From the cell containing the given text, extract its center point as [x, y] coordinate. 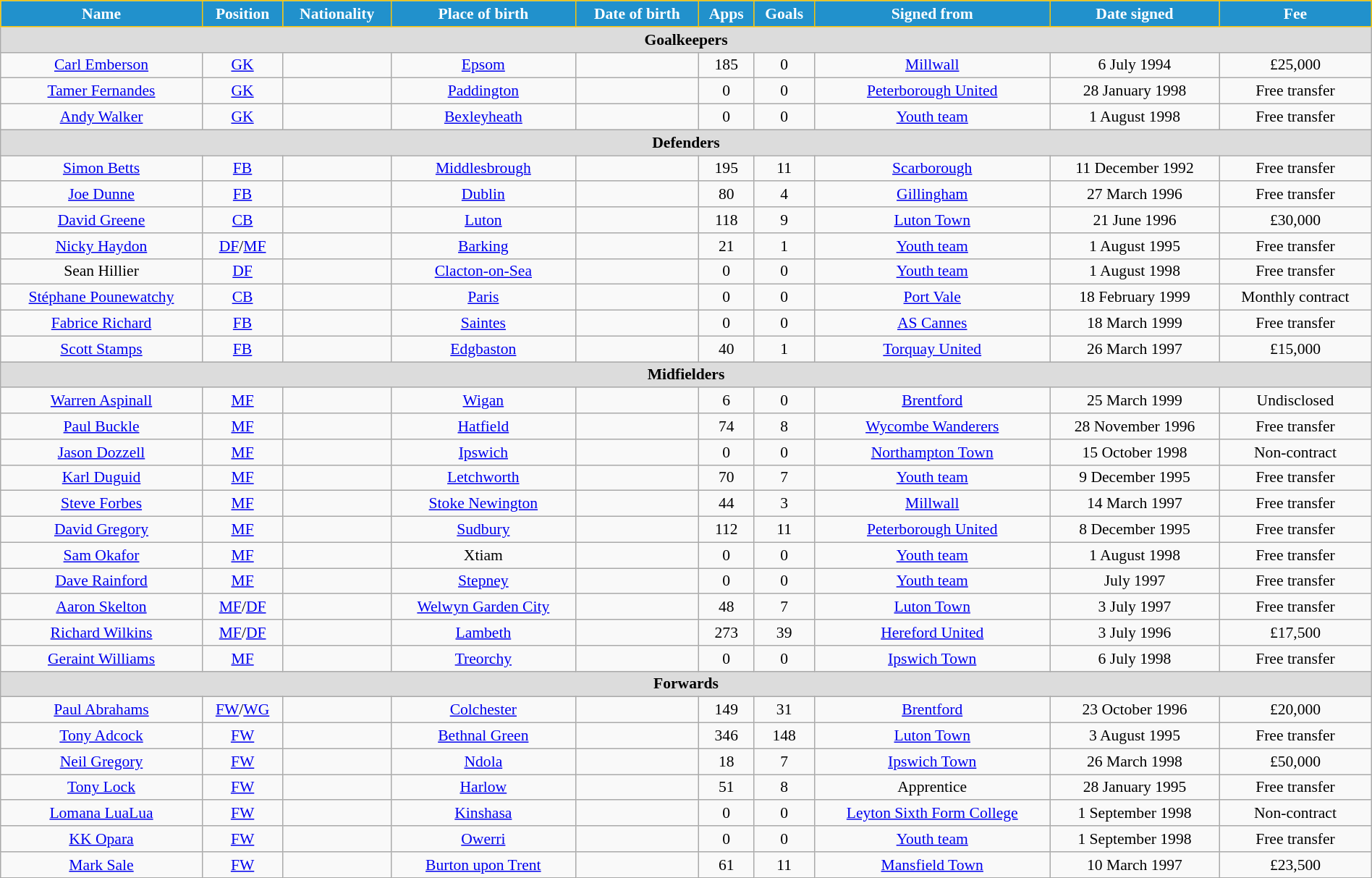
£25,000 [1295, 65]
4 [784, 195]
Middlesbrough [483, 169]
Leyton Sixth Form College [932, 814]
Aaron Skelton [101, 607]
£23,500 [1295, 865]
Gillingham [932, 195]
Defenders [686, 143]
6 July 1998 [1135, 659]
Forwards [686, 684]
18 March 1999 [1135, 324]
Paris [483, 297]
10 March 1997 [1135, 865]
Mark Sale [101, 865]
3 [784, 504]
Nationality [337, 14]
112 [727, 530]
Scott Stamps [101, 349]
Welwyn Garden City [483, 607]
£17,500 [1295, 633]
Paul Buckle [101, 426]
Owerri [483, 839]
Kinshasa [483, 814]
9 December 1995 [1135, 478]
Lomana LuaLua [101, 814]
148 [784, 736]
Edgbaston [483, 349]
July 1997 [1135, 581]
Carl Emberson [101, 65]
15 October 1998 [1135, 452]
Tony Adcock [101, 736]
40 [727, 349]
Xtiam [483, 555]
Stoke Newington [483, 504]
6 [727, 401]
Dave Rainford [101, 581]
£20,000 [1295, 710]
21 [727, 246]
Sudbury [483, 530]
Simon Betts [101, 169]
FW/WG [242, 710]
Ndola [483, 761]
Port Vale [932, 297]
Ipswich [483, 452]
Name [101, 14]
DF/MF [242, 246]
Burton upon Trent [483, 865]
80 [727, 195]
Sean Hillier [101, 271]
Neil Gregory [101, 761]
David Greene [101, 220]
27 March 1996 [1135, 195]
Steve Forbes [101, 504]
Hatfield [483, 426]
11 December 1992 [1135, 169]
Richard Wilkins [101, 633]
£50,000 [1295, 761]
Harlow [483, 788]
61 [727, 865]
Scarborough [932, 169]
Position [242, 14]
31 [784, 710]
Karl Duguid [101, 478]
Tamer Fernandes [101, 91]
Goalkeepers [686, 40]
Date of birth [637, 14]
185 [727, 65]
Torquay United [932, 349]
Fee [1295, 14]
Wycombe Wanderers [932, 426]
Jason Dozzell [101, 452]
Northampton Town [932, 452]
44 [727, 504]
74 [727, 426]
70 [727, 478]
23 October 1996 [1135, 710]
51 [727, 788]
Bethnal Green [483, 736]
Joe Dunne [101, 195]
26 March 1997 [1135, 349]
Lambeth [483, 633]
Date signed [1135, 14]
Place of birth [483, 14]
Monthly contract [1295, 297]
39 [784, 633]
Clacton-on-Sea [483, 271]
28 November 1996 [1135, 426]
Stéphane Pounewatchy [101, 297]
Signed from [932, 14]
AS Cannes [932, 324]
Epsom [483, 65]
Midfielders [686, 375]
195 [727, 169]
Fabrice Richard [101, 324]
Warren Aspinall [101, 401]
Apps [727, 14]
14 March 1997 [1135, 504]
149 [727, 710]
346 [727, 736]
26 March 1998 [1135, 761]
28 January 1998 [1135, 91]
Andy Walker [101, 117]
Bexleyheath [483, 117]
Luton [483, 220]
Colchester [483, 710]
6 July 1994 [1135, 65]
273 [727, 633]
21 June 1996 [1135, 220]
Dublin [483, 195]
118 [727, 220]
3 August 1995 [1135, 736]
Nicky Haydon [101, 246]
Stepney [483, 581]
Barking [483, 246]
48 [727, 607]
8 December 1995 [1135, 530]
28 January 1995 [1135, 788]
Treorchy [483, 659]
Geraint Williams [101, 659]
Paddington [483, 91]
Undisclosed [1295, 401]
£30,000 [1295, 220]
Goals [784, 14]
Paul Abrahams [101, 710]
25 March 1999 [1135, 401]
Sam Okafor [101, 555]
David Gregory [101, 530]
Saintes [483, 324]
3 July 1996 [1135, 633]
DF [242, 271]
Hereford United [932, 633]
3 July 1997 [1135, 607]
Apprentice [932, 788]
9 [784, 220]
KK Opara [101, 839]
18 February 1999 [1135, 297]
Letchworth [483, 478]
Mansfield Town [932, 865]
18 [727, 761]
Tony Lock [101, 788]
Wigan [483, 401]
1 August 1995 [1135, 246]
£15,000 [1295, 349]
